Output the (X, Y) coordinate of the center of the cell containing the given text.  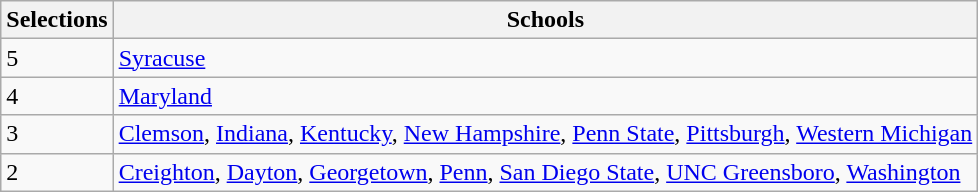
2 (57, 172)
3 (57, 134)
Syracuse (546, 58)
Creighton, Dayton, Georgetown, Penn, San Diego State, UNC Greensboro, Washington (546, 172)
Selections (57, 20)
5 (57, 58)
Clemson, Indiana, Kentucky, New Hampshire, Penn State, Pittsburgh, Western Michigan (546, 134)
4 (57, 96)
Schools (546, 20)
Maryland (546, 96)
